Scan for the cell matching the given text and deliver its [x, y] coordinate at center. 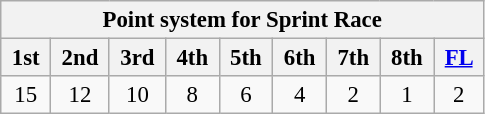
4 [300, 95]
1st [26, 58]
3rd [137, 58]
2nd [80, 58]
8th [407, 58]
1 [407, 95]
Point system for Sprint Race [242, 20]
6 [246, 95]
4th [192, 58]
5th [246, 58]
6th [300, 58]
7th [353, 58]
15 [26, 95]
10 [137, 95]
FL [459, 58]
8 [192, 95]
12 [80, 95]
